Pinpoint the cell where the given text exists, returning its [x, y] midpoint coordinate. 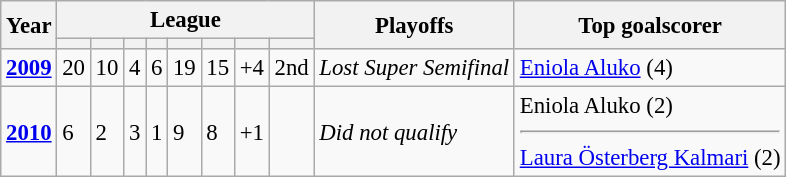
8 [218, 132]
Year [29, 25]
League [186, 20]
20 [74, 68]
Eniola Aluko (2) Laura Österberg Kalmari (2) [650, 132]
2009 [29, 68]
15 [218, 68]
+1 [252, 132]
Playoffs [414, 25]
2010 [29, 132]
3 [135, 132]
4 [135, 68]
+4 [252, 68]
Eniola Aluko (4) [650, 68]
2 [106, 132]
2nd [292, 68]
Lost Super Semifinal [414, 68]
19 [184, 68]
9 [184, 132]
Did not qualify [414, 132]
10 [106, 68]
1 [157, 132]
Top goalscorer [650, 25]
